Find where the given text appears and provide that cell's center as (X, Y) coordinate. 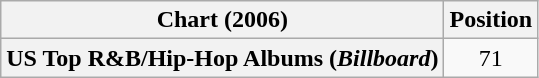
Position (491, 20)
US Top R&B/Hip-Hop Albums (Billboard) (222, 58)
71 (491, 58)
Chart (2006) (222, 20)
